Return [x, y] of the center of cell containing provided text 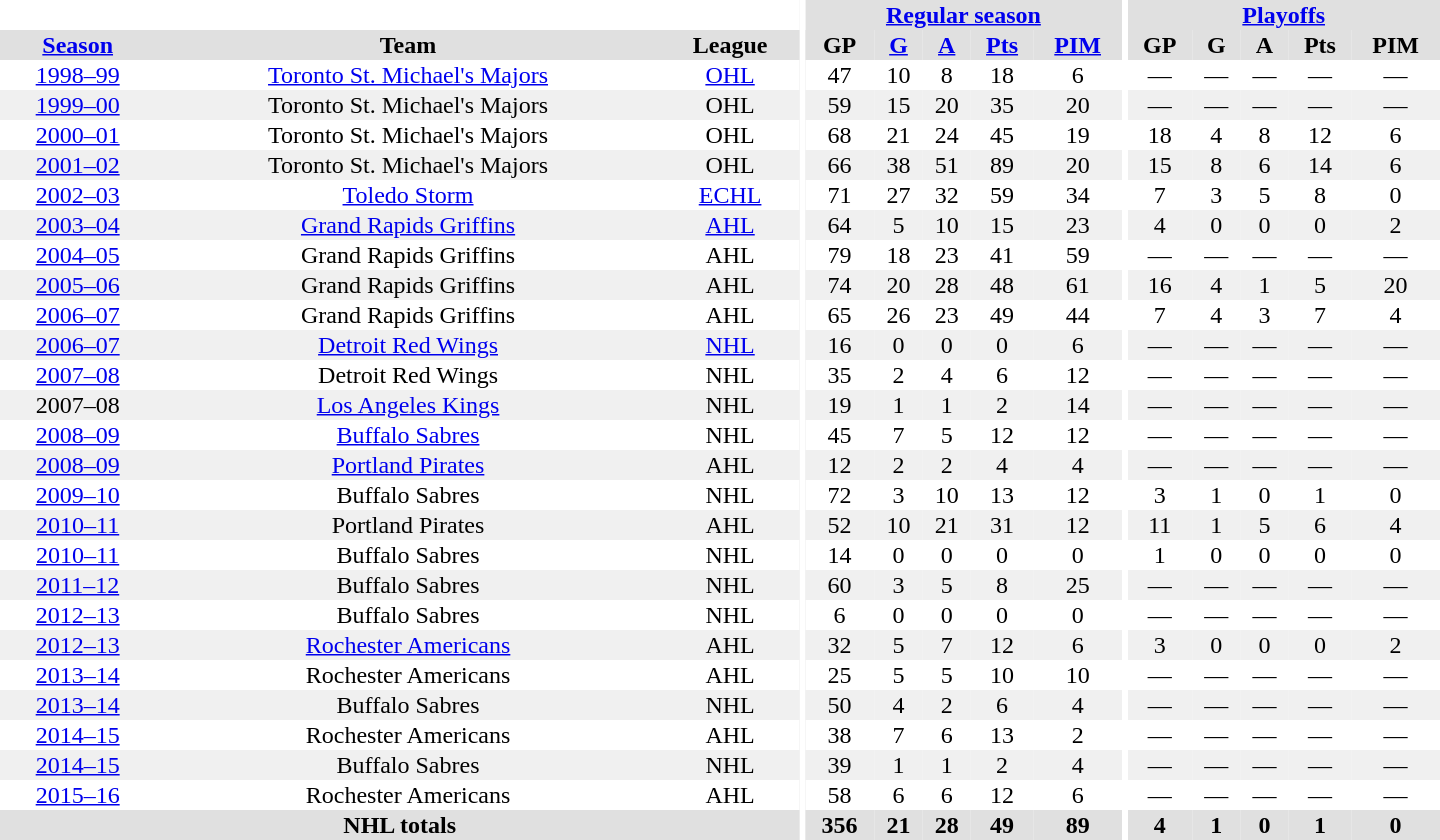
71 [840, 195]
356 [840, 825]
68 [840, 135]
72 [840, 495]
1998–99 [78, 75]
48 [1002, 285]
50 [840, 705]
61 [1078, 285]
52 [840, 525]
Team [408, 45]
Regular season [964, 15]
47 [840, 75]
Toledo Storm [408, 195]
2003–04 [78, 225]
39 [840, 765]
Los Angeles Kings [408, 405]
League [730, 45]
2001–02 [78, 165]
34 [1078, 195]
24 [947, 135]
11 [1160, 525]
41 [1002, 255]
31 [1002, 525]
2004–05 [78, 255]
2000–01 [78, 135]
1999–00 [78, 105]
2002–03 [78, 195]
79 [840, 255]
51 [947, 165]
2005–06 [78, 285]
60 [840, 585]
66 [840, 165]
27 [898, 195]
2015–16 [78, 795]
44 [1078, 315]
Playoffs [1284, 15]
65 [840, 315]
ECHL [730, 195]
NHL totals [400, 825]
58 [840, 795]
2011–12 [78, 585]
Season [78, 45]
2009–10 [78, 495]
26 [898, 315]
74 [840, 285]
64 [840, 225]
